Return the [x, y] coordinate for the center point of the cell that contains the specified text.  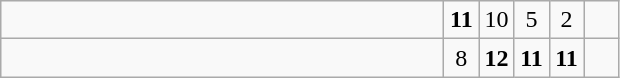
5 [532, 20]
10 [496, 20]
8 [462, 58]
2 [566, 20]
12 [496, 58]
